For the text-containing cell, return its midpoint in (X, Y) coordinate format. 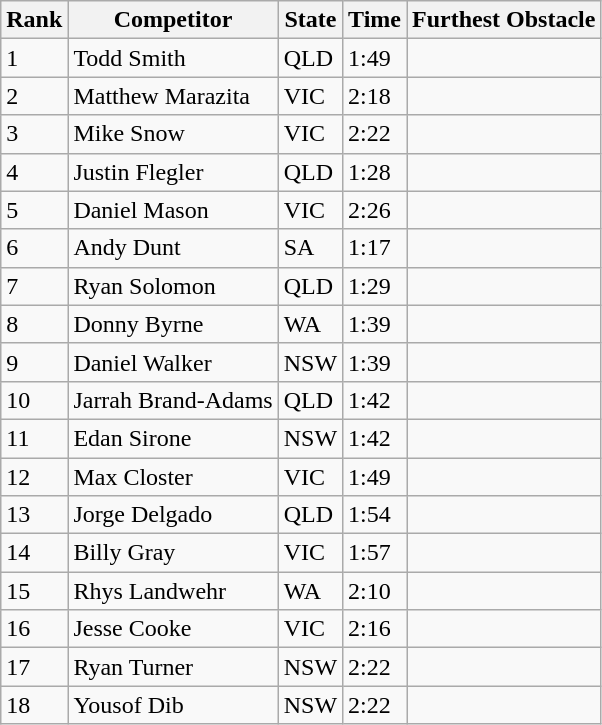
2 (34, 96)
Ryan Solomon (173, 286)
Daniel Walker (173, 362)
Furthest Obstacle (504, 20)
Ryan Turner (173, 667)
13 (34, 515)
Andy Dunt (173, 248)
1:29 (375, 286)
1:17 (375, 248)
12 (34, 477)
Yousof Dib (173, 705)
5 (34, 210)
2:16 (375, 629)
1:54 (375, 515)
10 (34, 400)
2:10 (375, 591)
3 (34, 134)
1 (34, 58)
Donny Byrne (173, 324)
2:18 (375, 96)
Justin Flegler (173, 172)
Jarrah Brand-Adams (173, 400)
8 (34, 324)
Jorge Delgado (173, 515)
9 (34, 362)
Rhys Landwehr (173, 591)
4 (34, 172)
Todd Smith (173, 58)
Matthew Marazita (173, 96)
Jesse Cooke (173, 629)
1:28 (375, 172)
Rank (34, 20)
Edan Sirone (173, 438)
Time (375, 20)
Daniel Mason (173, 210)
Billy Gray (173, 553)
SA (310, 248)
State (310, 20)
Competitor (173, 20)
14 (34, 553)
Max Closter (173, 477)
Mike Snow (173, 134)
17 (34, 667)
7 (34, 286)
11 (34, 438)
18 (34, 705)
15 (34, 591)
1:57 (375, 553)
16 (34, 629)
6 (34, 248)
2:26 (375, 210)
